Return the (X, Y) coordinate for the center point of the cell that contains the specified text.  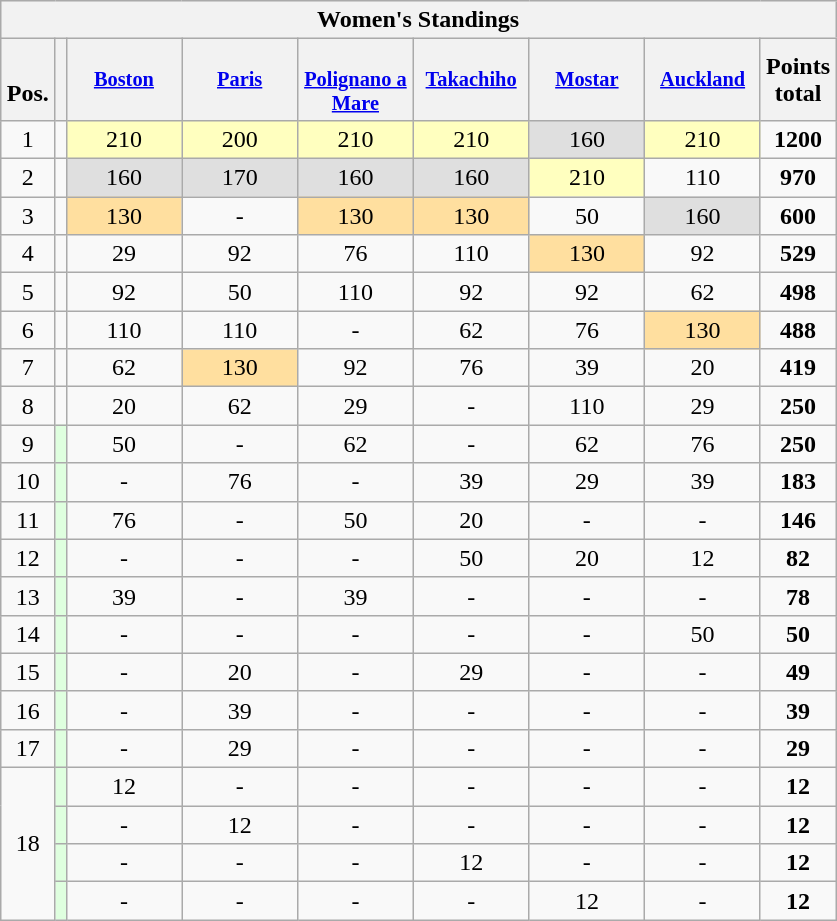
3 (28, 216)
Paris (240, 80)
Takachiho (471, 80)
5 (28, 292)
7 (28, 368)
10 (28, 482)
498 (798, 292)
419 (798, 368)
17 (28, 748)
16 (28, 710)
Women's Standings (418, 20)
2 (28, 178)
183 (798, 482)
Boston (124, 80)
200 (240, 139)
Polignano a Mare (356, 80)
82 (798, 558)
15 (28, 672)
Pos. (28, 80)
970 (798, 178)
6 (28, 330)
8 (28, 406)
488 (798, 330)
170 (240, 178)
13 (28, 596)
1200 (798, 139)
1 (28, 139)
9 (28, 444)
78 (798, 596)
49 (798, 672)
Auckland (703, 80)
529 (798, 254)
11 (28, 520)
4 (28, 254)
600 (798, 216)
18 (28, 844)
Pointstotal (798, 80)
14 (28, 634)
146 (798, 520)
Mostar (587, 80)
